Scan for the cell matching the given text and deliver its [x, y] coordinate at center. 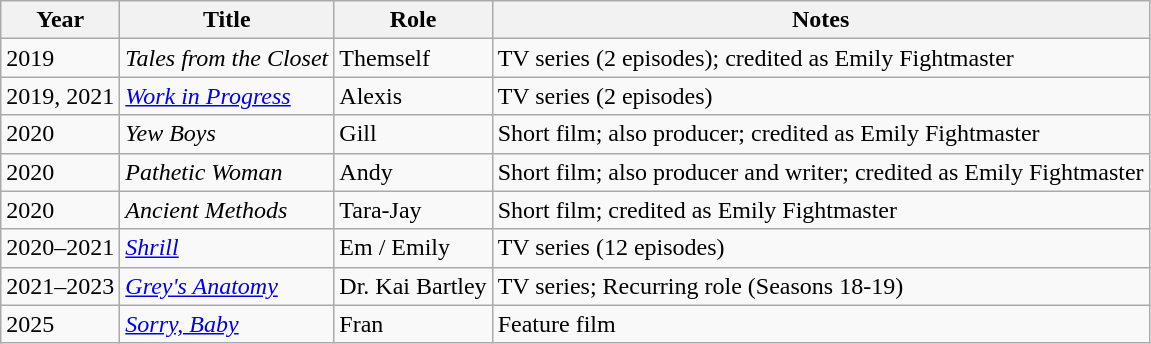
Sorry, Baby [227, 324]
Yew Boys [227, 134]
Pathetic Woman [227, 172]
Themself [413, 58]
Shrill [227, 248]
Ancient Methods [227, 210]
Em / Emily [413, 248]
Fran [413, 324]
Title [227, 20]
2021–2023 [60, 286]
Short film; also producer and writer; credited as Emily Fightmaster [820, 172]
TV series (2 episodes); credited as Emily Fightmaster [820, 58]
Short film; credited as Emily Fightmaster [820, 210]
2019, 2021 [60, 96]
Andy [413, 172]
Feature film [820, 324]
TV series (2 episodes) [820, 96]
2025 [60, 324]
Tara-Jay [413, 210]
2020–2021 [60, 248]
Dr. Kai Bartley [413, 286]
TV series; Recurring role (Seasons 18-19) [820, 286]
Year [60, 20]
2019 [60, 58]
Grey's Anatomy [227, 286]
Gill [413, 134]
Alexis [413, 96]
Short film; also producer; credited as Emily Fightmaster [820, 134]
Work in Progress [227, 96]
Notes [820, 20]
Tales from the Closet [227, 58]
Role [413, 20]
TV series (12 episodes) [820, 248]
